From the cell containing the given text, extract its center point as [X, Y] coordinate. 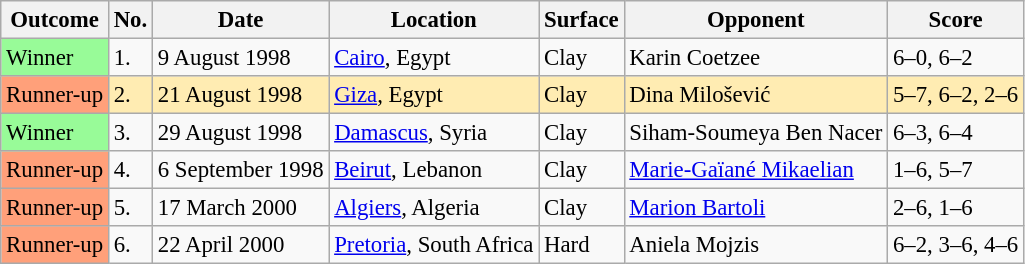
Cairo, Egypt [434, 58]
29 August 1998 [240, 133]
Giza, Egypt [434, 95]
Marion Bartoli [756, 208]
Karin Coetzee [756, 58]
6 September 1998 [240, 170]
22 April 2000 [240, 245]
6–2, 3–6, 4–6 [956, 245]
Siham-Soumeya Ben Nacer [756, 133]
Marie-Gaïané Mikaelian [756, 170]
Dina Milošević [756, 95]
21 August 1998 [240, 95]
5–7, 6–2, 2–6 [956, 95]
Pretoria, South Africa [434, 245]
1. [130, 58]
4. [130, 170]
Damascus, Syria [434, 133]
Aniela Mojzis [756, 245]
Beirut, Lebanon [434, 170]
6–0, 6–2 [956, 58]
9 August 1998 [240, 58]
6. [130, 245]
3. [130, 133]
Outcome [55, 20]
Score [956, 20]
Date [240, 20]
1–6, 5–7 [956, 170]
Location [434, 20]
17 March 2000 [240, 208]
6–3, 6–4 [956, 133]
2. [130, 95]
5. [130, 208]
Hard [582, 245]
Algiers, Algeria [434, 208]
No. [130, 20]
Opponent [756, 20]
2–6, 1–6 [956, 208]
Surface [582, 20]
